Pinpoint the cell where the given text exists, returning its (x, y) midpoint coordinate. 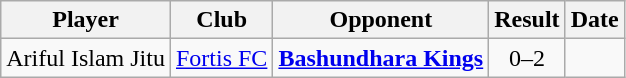
Fortis FC (221, 58)
Opponent (381, 20)
0–2 (527, 58)
Result (527, 20)
Player (86, 20)
Club (221, 20)
Date (594, 20)
Bashundhara Kings (381, 58)
Ariful Islam Jitu (86, 58)
